Output the (x, y) coordinate of the center of the cell containing the given text.  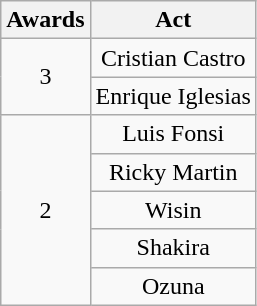
Cristian Castro (173, 58)
Awards (46, 20)
Wisin (173, 210)
Luis Fonsi (173, 134)
3 (46, 77)
2 (46, 210)
Shakira (173, 248)
Ricky Martin (173, 172)
Enrique Iglesias (173, 96)
Act (173, 20)
Ozuna (173, 286)
